Determine the (x, y) coordinate at the center of the cell enclosing the given text.  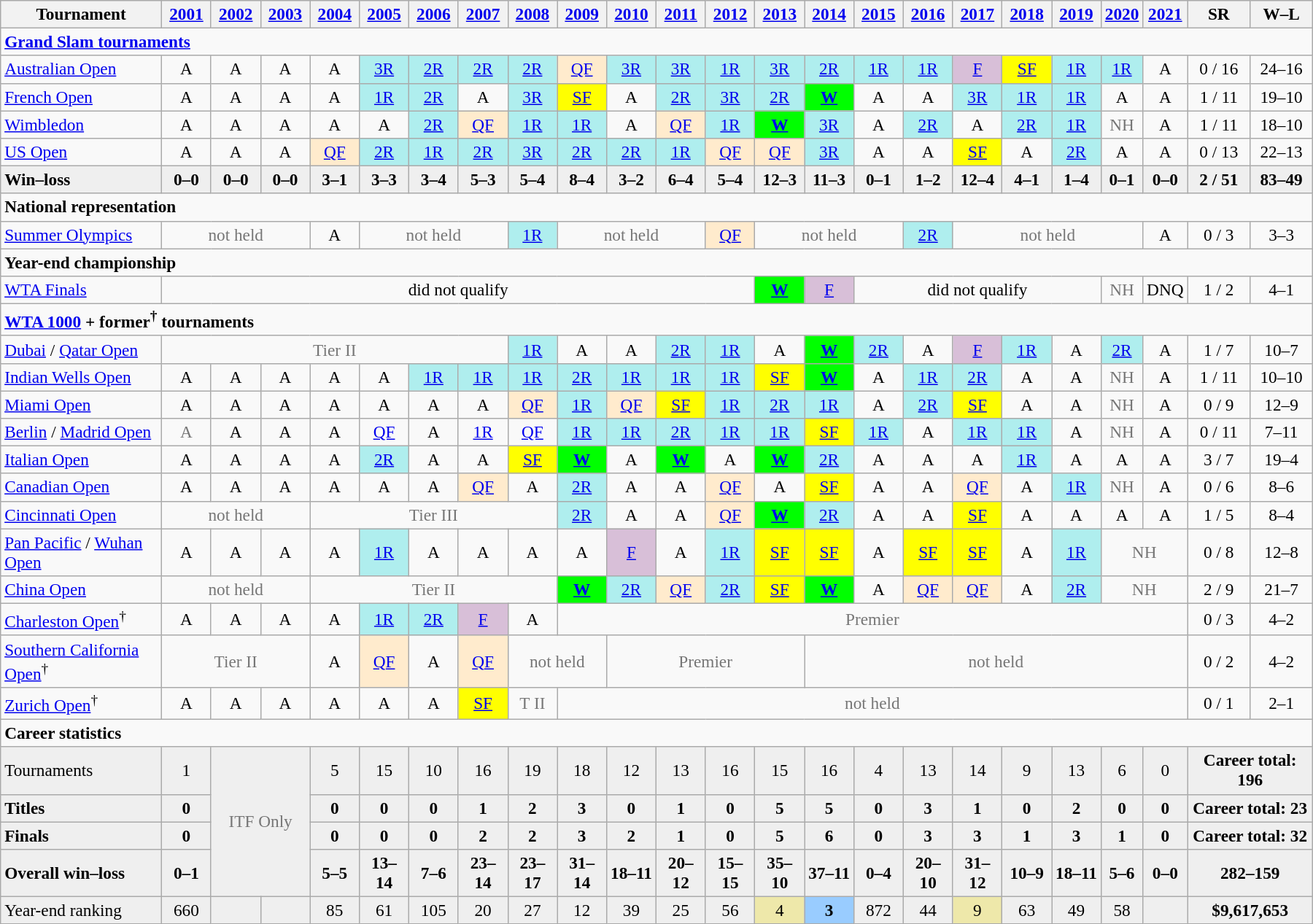
Tournament (82, 14)
22–13 (1282, 152)
Charleston Open† (82, 619)
0 / 1 (1219, 703)
2007 (483, 14)
Italian Open (82, 459)
12–9 (1282, 404)
Cincinnati Open (82, 515)
2021 (1166, 14)
T II (532, 703)
Career total: 23 (1250, 808)
0 / 8 (1219, 551)
2 / 9 (1219, 589)
2006 (433, 14)
61 (384, 910)
Tournaments (82, 770)
56 (730, 910)
2013 (780, 14)
2019 (1077, 14)
2011 (681, 14)
35–10 (780, 872)
2008 (532, 14)
0–4 (878, 872)
Career statistics (656, 733)
24–16 (1282, 69)
3–4 (433, 179)
19–10 (1282, 97)
ITF Only (260, 821)
83–49 (1282, 179)
19 (532, 770)
58 (1122, 910)
18 (582, 770)
2004 (335, 14)
63 (1027, 910)
1–4 (1077, 179)
Career total: 32 (1250, 835)
Year-end championship (656, 262)
10–10 (1282, 377)
Miami Open (82, 404)
French Open (82, 97)
Finals (82, 835)
13–14 (384, 872)
Wimbledon (82, 124)
2012 (730, 14)
2018 (1027, 14)
15–15 (730, 872)
23–14 (483, 872)
Indian Wells Open (82, 377)
8–6 (1282, 487)
105 (433, 910)
0 / 9 (1219, 404)
2020 (1122, 14)
2010 (632, 14)
23–17 (532, 872)
2015 (878, 14)
1 / 5 (1219, 515)
10 (433, 770)
19–4 (1282, 459)
Grand Slam tournaments (656, 42)
0 / 11 (1219, 432)
49 (1077, 910)
WTA 1000 + former† tournaments (656, 319)
3 / 7 (1219, 459)
US Open (82, 152)
2016 (928, 14)
2014 (829, 14)
3–2 (632, 179)
DNQ (1166, 290)
1–2 (928, 179)
Berlin / Madrid Open (82, 432)
Career total: 196 (1250, 770)
18–10 (1282, 124)
20–10 (928, 872)
12–8 (1282, 551)
2017 (977, 14)
Win–loss (82, 179)
5–6 (1122, 872)
5–5 (335, 872)
SR (1219, 14)
282–159 (1250, 872)
0 / 13 (1219, 152)
21–7 (1282, 589)
Tier III (433, 515)
1 / 7 (1219, 349)
Pan Pacific / Wuhan Open (82, 551)
0 / 6 (1219, 487)
5–3 (483, 179)
2002 (236, 14)
Canadian Open (82, 487)
11–3 (829, 179)
10–7 (1282, 349)
Australian Open (82, 69)
20–12 (681, 872)
Southern California Open† (82, 661)
20 (483, 910)
Titles (82, 808)
85 (335, 910)
0 / 2 (1219, 661)
25 (681, 910)
2001 (187, 14)
2009 (582, 14)
7–11 (1282, 432)
2–1 (1282, 703)
Year-end ranking (82, 910)
6–4 (681, 179)
WTA Finals (82, 290)
Summer Olympics (82, 235)
Zurich Open† (82, 703)
3–1 (335, 179)
7–6 (433, 872)
31–12 (977, 872)
660 (187, 910)
2 / 51 (1219, 179)
W–L (1282, 14)
0 / 16 (1219, 69)
39 (632, 910)
12–3 (780, 179)
Dubai / Qatar Open (82, 349)
872 (878, 910)
44 (928, 910)
Overall win–loss (82, 872)
14 (977, 770)
China Open (82, 589)
12–4 (977, 179)
27 (532, 910)
$9,617,653 (1250, 910)
2005 (384, 14)
National representation (656, 207)
31–14 (582, 872)
2003 (285, 14)
37–11 (829, 872)
1 / 2 (1219, 290)
10–9 (1027, 872)
